Find where the given text appears and provide that cell's center as [x, y] coordinate. 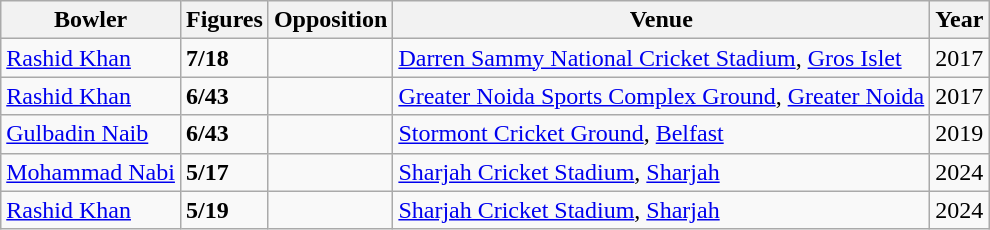
5/17 [224, 172]
Figures [224, 20]
Bowler [91, 20]
Opposition [330, 20]
Stormont Cricket Ground, Belfast [662, 134]
Greater Noida Sports Complex Ground, Greater Noida [662, 96]
Venue [662, 20]
7/18 [224, 58]
5/19 [224, 210]
Mohammad Nabi [91, 172]
Year [960, 20]
Darren Sammy National Cricket Stadium, Gros Islet [662, 58]
Gulbadin Naib [91, 134]
2019 [960, 134]
